Determine the (X, Y) coordinate at the center of the cell enclosing the given text.  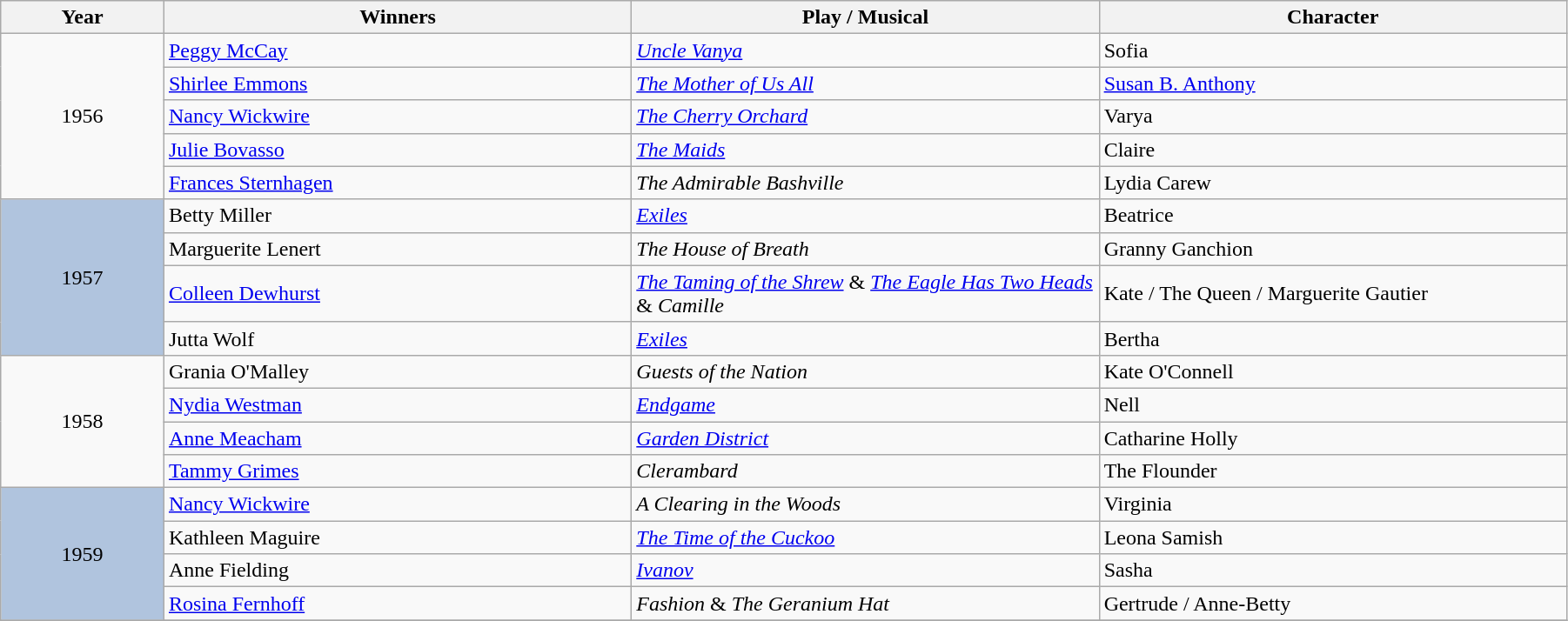
The Admirable Bashville (865, 183)
The Cherry Orchard (865, 117)
Susan B. Anthony (1333, 83)
Peggy McCay (397, 50)
Kate / The Queen / Marguerite Gautier (1333, 294)
Clerambard (865, 471)
Anne Fielding (397, 571)
Nydia Westman (397, 404)
Ivanov (865, 571)
Winners (397, 17)
Fashion & The Geranium Hat (865, 604)
Garden District (865, 437)
Claire (1333, 150)
Gertrude / Anne-Betty (1333, 604)
The Time of the Cuckoo (865, 538)
Granny Ganchion (1333, 249)
1958 (83, 421)
Uncle Vanya (865, 50)
Rosina Fernhoff (397, 604)
Tammy Grimes (397, 471)
Colleen Dewhurst (397, 294)
Marguerite Lenert (397, 249)
Lydia Carew (1333, 183)
Play / Musical (865, 17)
Julie Bovasso (397, 150)
1959 (83, 554)
Character (1333, 17)
Catharine Holly (1333, 437)
Year (83, 17)
Grania O'Malley (397, 371)
Betty Miller (397, 216)
Beatrice (1333, 216)
Frances Sternhagen (397, 183)
Nell (1333, 404)
Sofia (1333, 50)
The House of Breath (865, 249)
Guests of the Nation (865, 371)
1957 (83, 277)
Sasha (1333, 571)
Shirlee Emmons (397, 83)
Endgame (865, 404)
The Mother of Us All (865, 83)
The Flounder (1333, 471)
The Taming of the Shrew & The Eagle Has Two Heads & Camille (865, 294)
Anne Meacham (397, 437)
A Clearing in the Woods (865, 504)
The Maids (865, 150)
Bertha (1333, 338)
Kate O'Connell (1333, 371)
Varya (1333, 117)
Jutta Wolf (397, 338)
Kathleen Maguire (397, 538)
Virginia (1333, 504)
Leona Samish (1333, 538)
1956 (83, 117)
